For the text-containing cell, return its midpoint in (x, y) coordinate format. 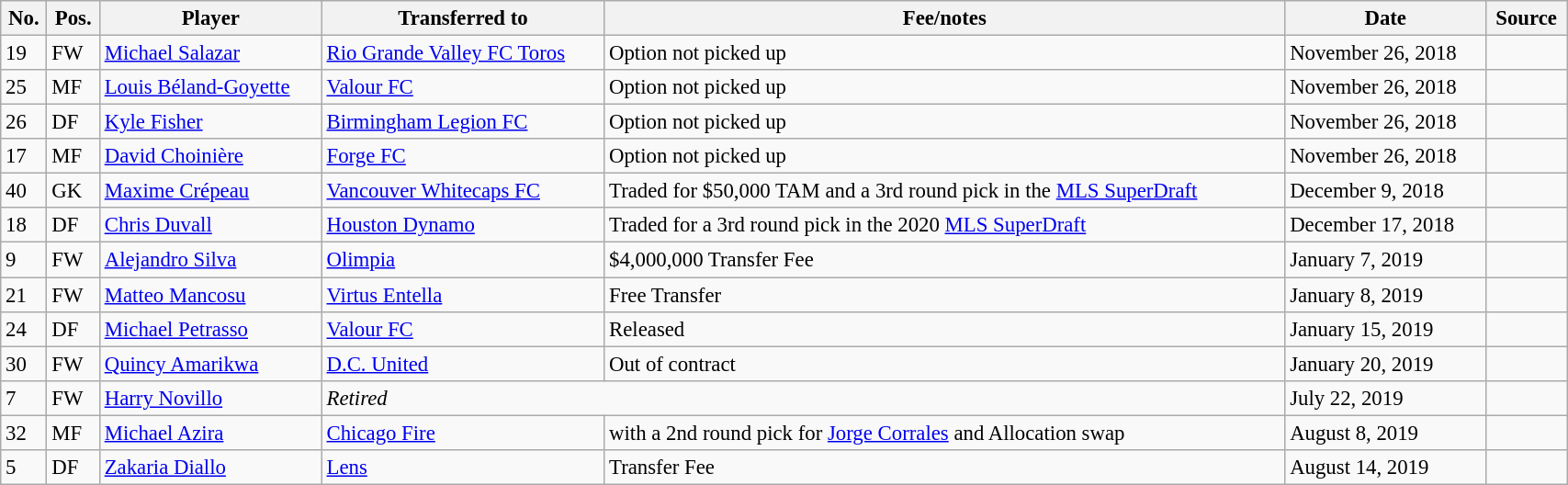
January 15, 2019 (1385, 329)
30 (24, 364)
Chicago Fire (463, 433)
Pos. (73, 18)
Quincy Amarikwa (210, 364)
32 (24, 433)
Alejandro Silva (210, 260)
Transfer Fee (944, 468)
Released (944, 329)
18 (24, 225)
Houston Dynamo (463, 225)
Lens (463, 468)
Michael Petrasso (210, 329)
Michael Salazar (210, 53)
Louis Béland-Goyette (210, 87)
Rio Grande Valley FC Toros (463, 53)
Traded for a 3rd round pick in the 2020 MLS SuperDraft (944, 225)
Maxime Crépeau (210, 191)
24 (24, 329)
January 8, 2019 (1385, 295)
Player (210, 18)
26 (24, 122)
Forge FC (463, 156)
5 (24, 468)
Birmingham Legion FC (463, 122)
August 14, 2019 (1385, 468)
19 (24, 53)
No. (24, 18)
Michael Azira (210, 433)
Harry Novillo (210, 398)
Free Transfer (944, 295)
Source (1527, 18)
January 20, 2019 (1385, 364)
Transferred to (463, 18)
Traded for $50,000 TAM and a 3rd round pick in the MLS SuperDraft (944, 191)
with a 2nd round pick for Jorge Corrales and Allocation swap (944, 433)
Fee/notes (944, 18)
Out of contract (944, 364)
December 17, 2018 (1385, 225)
D.C. United (463, 364)
25 (24, 87)
December 9, 2018 (1385, 191)
David Choinière (210, 156)
Virtus Entella (463, 295)
Matteo Mancosu (210, 295)
40 (24, 191)
Retired (803, 398)
Vancouver Whitecaps FC (463, 191)
9 (24, 260)
21 (24, 295)
Date (1385, 18)
GK (73, 191)
July 22, 2019 (1385, 398)
Chris Duvall (210, 225)
Zakaria Diallo (210, 468)
Kyle Fisher (210, 122)
Olimpia (463, 260)
7 (24, 398)
17 (24, 156)
January 7, 2019 (1385, 260)
$4,000,000 Transfer Fee (944, 260)
August 8, 2019 (1385, 433)
